Locate the cell with the specified text and output its [x, y] center coordinate. 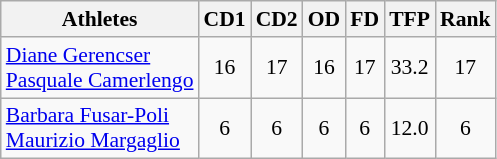
Barbara Fusar-PoliMaurizio Margaglio [100, 128]
12.0 [410, 128]
Athletes [100, 19]
CD2 [277, 19]
Rank [466, 19]
TFP [410, 19]
Diane GerencserPasquale Camerlengo [100, 68]
33.2 [410, 68]
OD [324, 19]
CD1 [225, 19]
FD [364, 19]
